Provide the [x, y] coordinate of the cell's center where the given text is located.  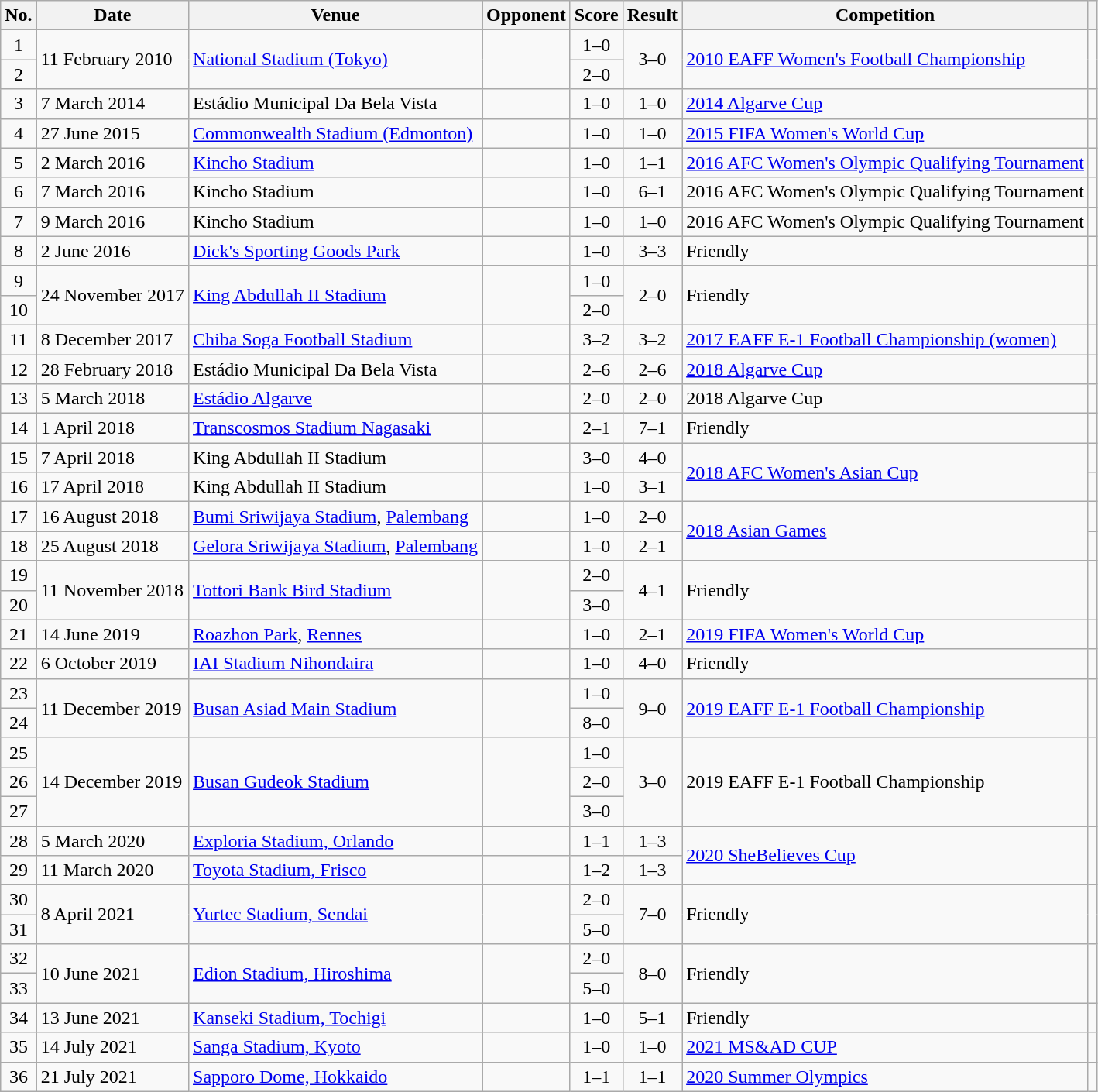
Score [596, 15]
Edion Stadium, Hiroshima [336, 974]
Opponent [526, 15]
2018 Asian Games [886, 531]
Dick's Sporting Goods Park [336, 251]
7–1 [652, 428]
7 March 2016 [112, 192]
3 [19, 104]
8 [19, 251]
Result [652, 15]
Chiba Soga Football Stadium [336, 339]
4–1 [652, 590]
16 August 2018 [112, 517]
2014 Algarve Cup [886, 104]
3–1 [652, 487]
14 June 2019 [112, 634]
Kanseki Stadium, Tochigi [336, 1018]
2020 Summer Olympics [886, 1077]
2 June 2016 [112, 251]
1 [19, 45]
1–2 [596, 871]
7 March 2014 [112, 104]
IAI Stadium Nihondaira [336, 664]
10 June 2021 [112, 974]
31 [19, 929]
6 [19, 192]
2010 EAFF Women's Football Championship [886, 60]
Yurtec Stadium, Sendai [336, 915]
14 July 2021 [112, 1047]
2019 FIFA Women's World Cup [886, 634]
Tottori Bank Bird Stadium [336, 590]
15 [19, 458]
6 October 2019 [112, 664]
5 March 2018 [112, 399]
18 [19, 546]
Sanga Stadium, Kyoto [336, 1047]
Venue [336, 15]
16 [19, 487]
24 November 2017 [112, 295]
14 December 2019 [112, 781]
6–1 [652, 192]
5 March 2020 [112, 840]
2021 MS&AD CUP [886, 1047]
Busan Gudeok Stadium [336, 781]
Sapporo Dome, Hokkaido [336, 1077]
28 February 2018 [112, 369]
5–1 [652, 1018]
24 [19, 723]
Roazhon Park, Rennes [336, 634]
19 [19, 575]
23 [19, 693]
Commonwealth Stadium (Edmonton) [336, 133]
11 December 2019 [112, 708]
11 [19, 339]
28 [19, 840]
25 [19, 752]
29 [19, 871]
No. [19, 15]
21 [19, 634]
11 November 2018 [112, 590]
8 April 2021 [112, 915]
14 [19, 428]
8 December 2017 [112, 339]
34 [19, 1018]
11 February 2010 [112, 60]
21 July 2021 [112, 1077]
7–0 [652, 915]
9–0 [652, 708]
27 June 2015 [112, 133]
National Stadium (Tokyo) [336, 60]
4 [19, 133]
1 April 2018 [112, 428]
11 March 2020 [112, 871]
3–3 [652, 251]
9 [19, 280]
13 [19, 399]
Bumi Sriwijaya Stadium, Palembang [336, 517]
26 [19, 781]
20 [19, 605]
5 [19, 163]
Exploria Stadium, Orlando [336, 840]
10 [19, 310]
2 March 2016 [112, 163]
17 [19, 517]
2017 EAFF E-1 Football Championship (women) [886, 339]
17 April 2018 [112, 487]
13 June 2021 [112, 1018]
35 [19, 1047]
Date [112, 15]
33 [19, 988]
Toyota Stadium, Frisco [336, 871]
9 March 2016 [112, 221]
Busan Asiad Main Stadium [336, 708]
27 [19, 811]
12 [19, 369]
32 [19, 959]
36 [19, 1077]
2015 FIFA Women's World Cup [886, 133]
Gelora Sriwijaya Stadium, Palembang [336, 546]
Estádio Algarve [336, 399]
22 [19, 664]
7 [19, 221]
2 [19, 74]
7 April 2018 [112, 458]
25 August 2018 [112, 546]
2020 SheBelieves Cup [886, 855]
30 [19, 900]
Competition [886, 15]
2018 AFC Women's Asian Cup [886, 472]
Transcosmos Stadium Nagasaki [336, 428]
